Identify which cell holds the provided text, then report its (x, y) central coordinate. 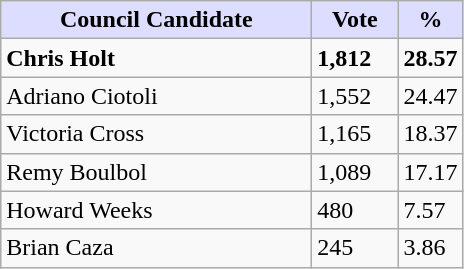
Chris Holt (156, 58)
1,165 (355, 134)
245 (355, 248)
1,812 (355, 58)
28.57 (430, 58)
3.86 (430, 248)
1,089 (355, 172)
1,552 (355, 96)
480 (355, 210)
Howard Weeks (156, 210)
Vote (355, 20)
18.37 (430, 134)
24.47 (430, 96)
Council Candidate (156, 20)
17.17 (430, 172)
% (430, 20)
Victoria Cross (156, 134)
Remy Boulbol (156, 172)
Brian Caza (156, 248)
Adriano Ciotoli (156, 96)
7.57 (430, 210)
